Identify which cell holds the provided text, then report its [X, Y] central coordinate. 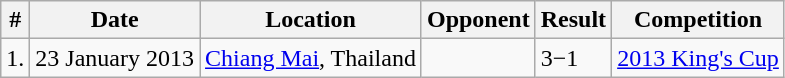
# [16, 20]
3−1 [573, 58]
Result [573, 20]
Location [311, 20]
Competition [698, 20]
1. [16, 58]
Opponent [478, 20]
2013 King's Cup [698, 58]
Date [115, 20]
Chiang Mai, Thailand [311, 58]
23 January 2013 [115, 58]
